From the cell containing the given text, extract its center point as (x, y) coordinate. 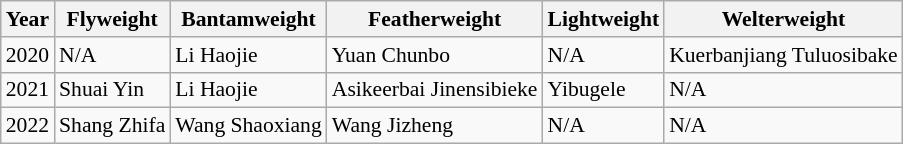
Year (28, 19)
Shang Zhifa (112, 126)
2022 (28, 126)
Welterweight (784, 19)
2021 (28, 90)
Shuai Yin (112, 90)
2020 (28, 55)
Wang Shaoxiang (248, 126)
Wang Jizheng (435, 126)
Kuerbanjiang Tuluosibake (784, 55)
Asikeerbai Jinensibieke (435, 90)
Yuan Chunbo (435, 55)
Lightweight (604, 19)
Featherweight (435, 19)
Yibugele (604, 90)
Bantamweight (248, 19)
Flyweight (112, 19)
